Scan for the cell matching the given text and deliver its (x, y) coordinate at center. 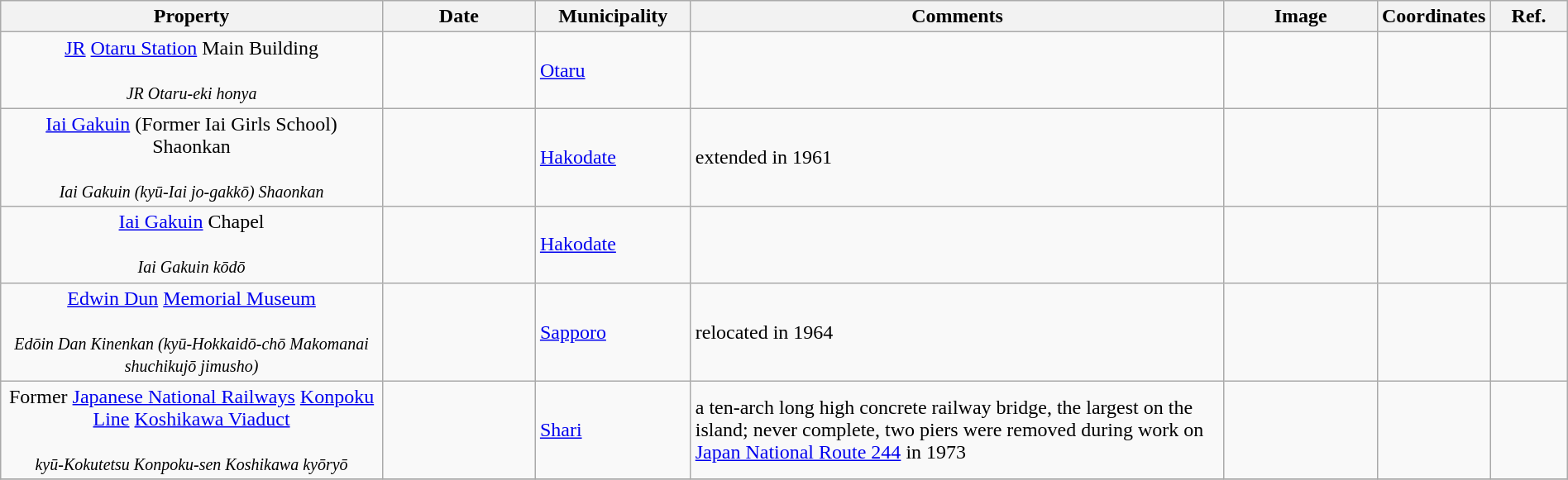
Edwin Dun Memorial MuseumEdōin Dan Kinenkan (kyū-Hokkaidō-chō Makomanai shuchikujō jimusho) (192, 332)
Otaru (613, 70)
Shari (613, 430)
Iai Gakuin ChapelIai Gakuin kōdō (192, 245)
Ref. (1528, 17)
Iai Gakuin (Former Iai Girls School) ShaonkanIai Gakuin (kyū-Iai jo-gakkō) Shaonkan (192, 157)
Image (1301, 17)
extended in 1961 (958, 157)
Date (458, 17)
Property (192, 17)
Municipality (613, 17)
JR Otaru Station Main BuildingJR Otaru-eki honya (192, 70)
Former Japanese National Railways Konpoku Line Koshikawa Viaductkyū-Kokutetsu Konpoku-sen Koshikawa kyōryō (192, 430)
relocated in 1964 (958, 332)
Comments (958, 17)
Coordinates (1433, 17)
Sapporo (613, 332)
